Pinpoint the cell where the given text exists, returning its [x, y] midpoint coordinate. 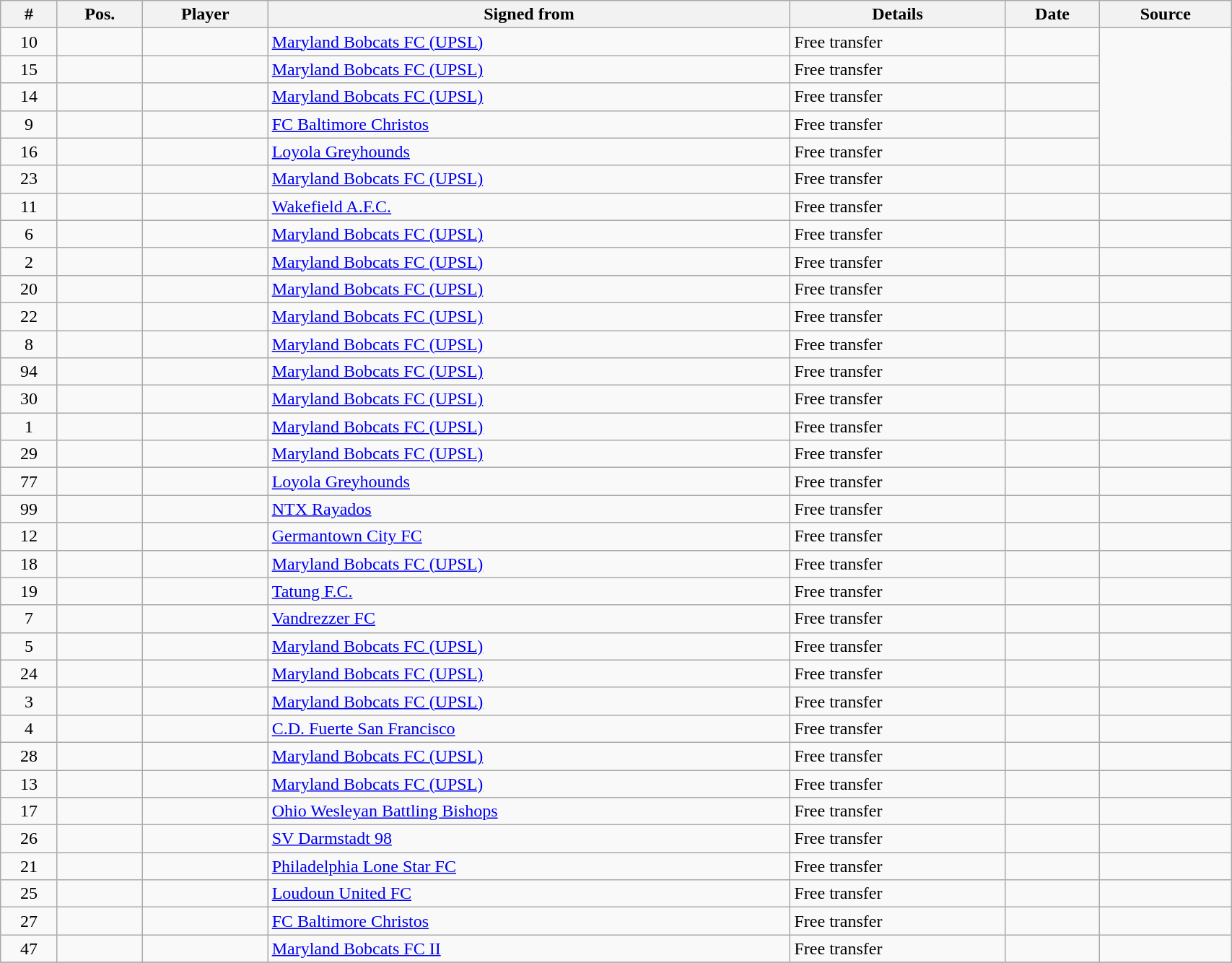
Germantown City FC [529, 536]
6 [29, 234]
Loudoun United FC [529, 894]
16 [29, 152]
Signed from [529, 14]
# [29, 14]
77 [29, 481]
Ohio Wesleyan Battling Bishops [529, 811]
11 [29, 206]
20 [29, 289]
Pos. [100, 14]
C.D. Fuerte San Francisco [529, 728]
Details [898, 14]
Maryland Bobcats FC II [529, 949]
Tatung F.C. [529, 591]
7 [29, 619]
Date [1052, 14]
Vandrezzer FC [529, 619]
14 [29, 97]
24 [29, 674]
94 [29, 372]
5 [29, 646]
26 [29, 839]
SV Darmstadt 98 [529, 839]
28 [29, 756]
9 [29, 124]
Player [206, 14]
13 [29, 783]
15 [29, 69]
23 [29, 179]
Wakefield A.F.C. [529, 206]
27 [29, 921]
17 [29, 811]
4 [29, 728]
29 [29, 454]
30 [29, 399]
12 [29, 536]
10 [29, 42]
2 [29, 261]
Philadelphia Lone Star FC [529, 866]
Source [1166, 14]
22 [29, 316]
47 [29, 949]
99 [29, 509]
21 [29, 866]
18 [29, 564]
3 [29, 701]
NTX Rayados [529, 509]
19 [29, 591]
25 [29, 894]
1 [29, 427]
8 [29, 344]
